Scan for the cell matching the given text and deliver its (x, y) coordinate at center. 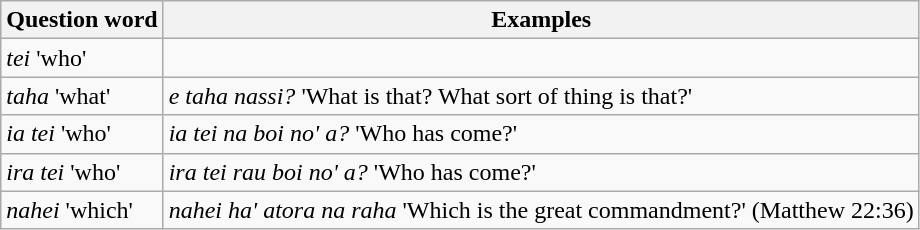
ira tei rau boi no' a? 'Who has come?' (541, 172)
nahei 'which' (82, 210)
taha 'what' (82, 96)
tei 'who' (82, 58)
Examples (541, 20)
ia tei 'who' (82, 134)
nahei ha' atora na raha 'Which is the great commandment?' (Matthew 22:36) (541, 210)
e taha nassi? 'What is that? What sort of thing is that?' (541, 96)
Question word (82, 20)
ira tei 'who' (82, 172)
ia tei na boi no' a? 'Who has come?' (541, 134)
